Search for the cell housing the specified text and yield its [X, Y] center coordinate. 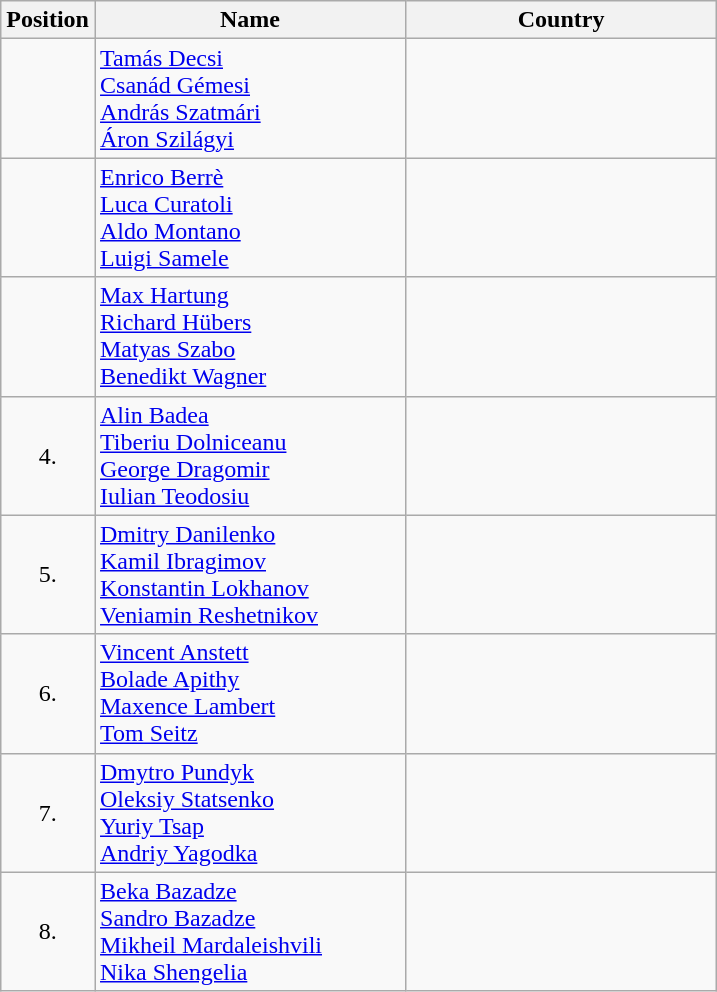
Vincent AnstettBolade ApithyMaxence LambertTom Seitz [250, 694]
6. [48, 694]
Enrico BerrèLuca CuratoliAldo MontanoLuigi Samele [250, 218]
Tamás DecsiCsanád GémesiAndrás SzatmáriÁron Szilágyi [250, 98]
4. [48, 456]
8. [48, 932]
Max HartungRichard HübersMatyas SzaboBenedikt Wagner [250, 336]
Dmitry DanilenkoKamil IbragimovKonstantin LokhanovVeniamin Reshetnikov [250, 574]
7. [48, 812]
Country [562, 20]
Beka BazadzeSandro BazadzeMikheil MardaleishviliNika Shengelia [250, 932]
Dmytro PundykOleksiy StatsenkoYuriy TsapAndriy Yagodka [250, 812]
Name [250, 20]
Position [48, 20]
Alin BadeaTiberiu DolniceanuGeorge DragomirIulian Teodosiu [250, 456]
5. [48, 574]
